Provide the (X, Y) coordinate of the cell's center where the given text is located.  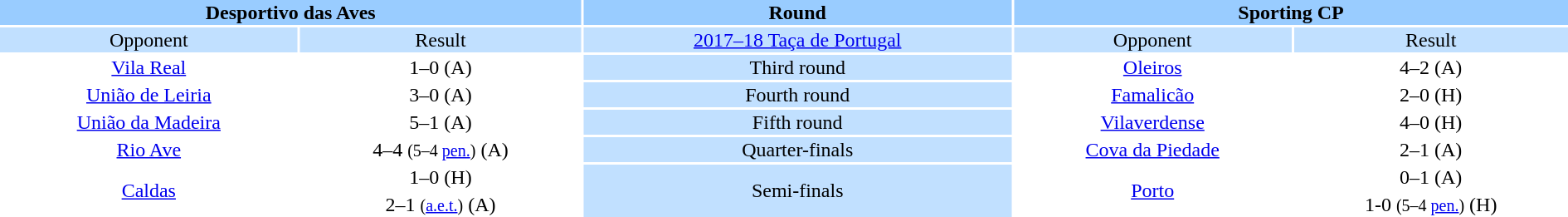
Quarter-finals (797, 150)
4–4 (5–4 pen.) (A) (441, 150)
3–0 (A) (441, 95)
Desportivo das Aves (290, 12)
1-0 (5–4 pen.) (H) (1430, 205)
Oleiros (1152, 67)
Sporting CP (1291, 12)
2017–18 Taça de Portugal (797, 40)
Porto (1152, 191)
Cova da Piedade (1152, 150)
Caldas (149, 191)
2–0 (H) (1430, 95)
2–1 (a.e.t.) (A) (441, 205)
1–0 (H) (441, 177)
Rio Ave (149, 150)
Semi-finals (797, 191)
1–0 (A) (441, 67)
4–0 (H) (1430, 122)
5–1 (A) (441, 122)
Fifth round (797, 122)
União de Leiria (149, 95)
Third round (797, 67)
União da Madeira (149, 122)
Fourth round (797, 95)
Round (797, 12)
4–2 (A) (1430, 67)
0–1 (A) (1430, 177)
2–1 (A) (1430, 150)
Vila Real (149, 67)
Famalicão (1152, 95)
Vilaverdense (1152, 122)
